Capture the cell that displays the provided text and extract its (X, Y) central coordinate. 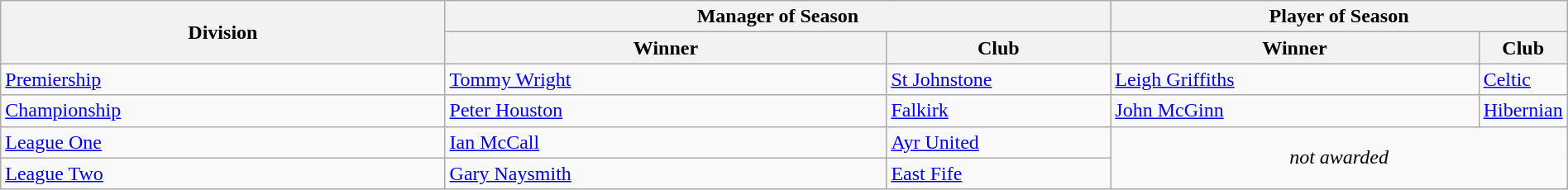
Division (223, 32)
East Fife (999, 173)
Tommy Wright (666, 79)
Premiership (223, 79)
St Johnstone (999, 79)
Ayr United (999, 142)
Leigh Griffiths (1295, 79)
Hibernian (1523, 111)
League Two (223, 173)
John McGinn (1295, 111)
Ian McCall (666, 142)
Player of Season (1339, 17)
Championship (223, 111)
Manager of Season (777, 17)
Gary Naysmith (666, 173)
Celtic (1523, 79)
League One (223, 142)
not awarded (1339, 158)
Falkirk (999, 111)
Peter Houston (666, 111)
